Search for the cell housing the specified text and yield its [X, Y] center coordinate. 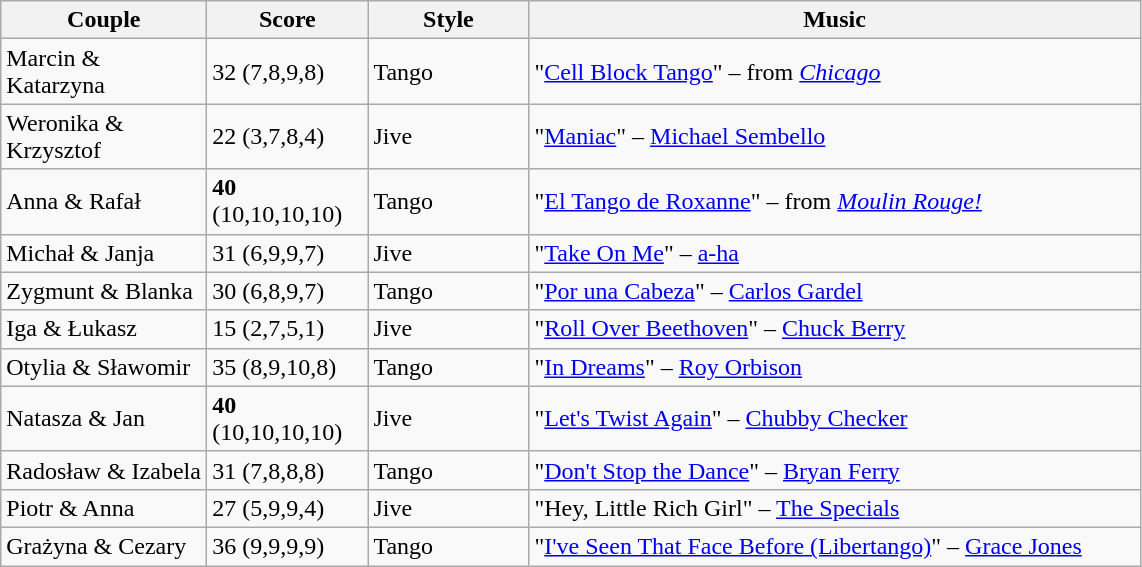
Natasza & Jan [104, 418]
"Let's Twist Again" – Chubby Checker [834, 418]
Piotr & Anna [104, 508]
31 (7,8,8,8) [288, 470]
"I've Seen That Face Before (Libertango)" – Grace Jones [834, 546]
Style [448, 20]
Score [288, 20]
Couple [104, 20]
Music [834, 20]
"Hey, Little Rich Girl" – The Specials [834, 508]
Zygmunt & Blanka [104, 291]
Otylia & Sławomir [104, 367]
"Por una Cabeza" – Carlos Gardel [834, 291]
"Cell Block Tango" – from Chicago [834, 72]
Michał & Janja [104, 253]
"Take On Me" – a-ha [834, 253]
15 (2,7,5,1) [288, 329]
Anna & Rafał [104, 202]
Grażyna & Cezary [104, 546]
Marcin & Katarzyna [104, 72]
"Don't Stop the Dance" – Bryan Ferry [834, 470]
Iga & Łukasz [104, 329]
"In Dreams" – Roy Orbison [834, 367]
36 (9,9,9,9) [288, 546]
"Roll Over Beethoven" – Chuck Berry [834, 329]
31 (6,9,9,7) [288, 253]
35 (8,9,10,8) [288, 367]
Weronika & Krzysztof [104, 136]
32 (7,8,9,8) [288, 72]
"El Tango de Roxanne" – from Moulin Rouge! [834, 202]
"Maniac" – Michael Sembello [834, 136]
27 (5,9,9,4) [288, 508]
22 (3,7,8,4) [288, 136]
Radosław & Izabela [104, 470]
30 (6,8,9,7) [288, 291]
